Identify which cell holds the provided text, then report its [X, Y] central coordinate. 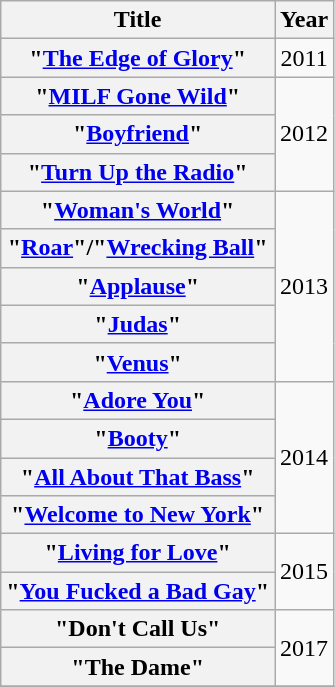
"The Edge of Glory" [138, 58]
"Applause" [138, 286]
"Turn Up the Radio" [138, 172]
"MILF Gone Wild" [138, 96]
"Adore You" [138, 400]
"Boyfriend" [138, 134]
"Judas" [138, 324]
"Venus" [138, 362]
"Woman's World" [138, 210]
"All About That Bass" [138, 477]
"Welcome to New York" [138, 515]
"You Fucked a Bad Gay" [138, 591]
"The Dame" [138, 667]
2014 [304, 457]
"Roar"/"Wrecking Ball" [138, 248]
2015 [304, 572]
"Living for Love" [138, 553]
2012 [304, 134]
"Booty" [138, 438]
2017 [304, 648]
"Don't Call Us" [138, 629]
Title [138, 20]
2013 [304, 286]
Year [304, 20]
2011 [304, 58]
